Locate the cell with the specified text and output its (x, y) center coordinate. 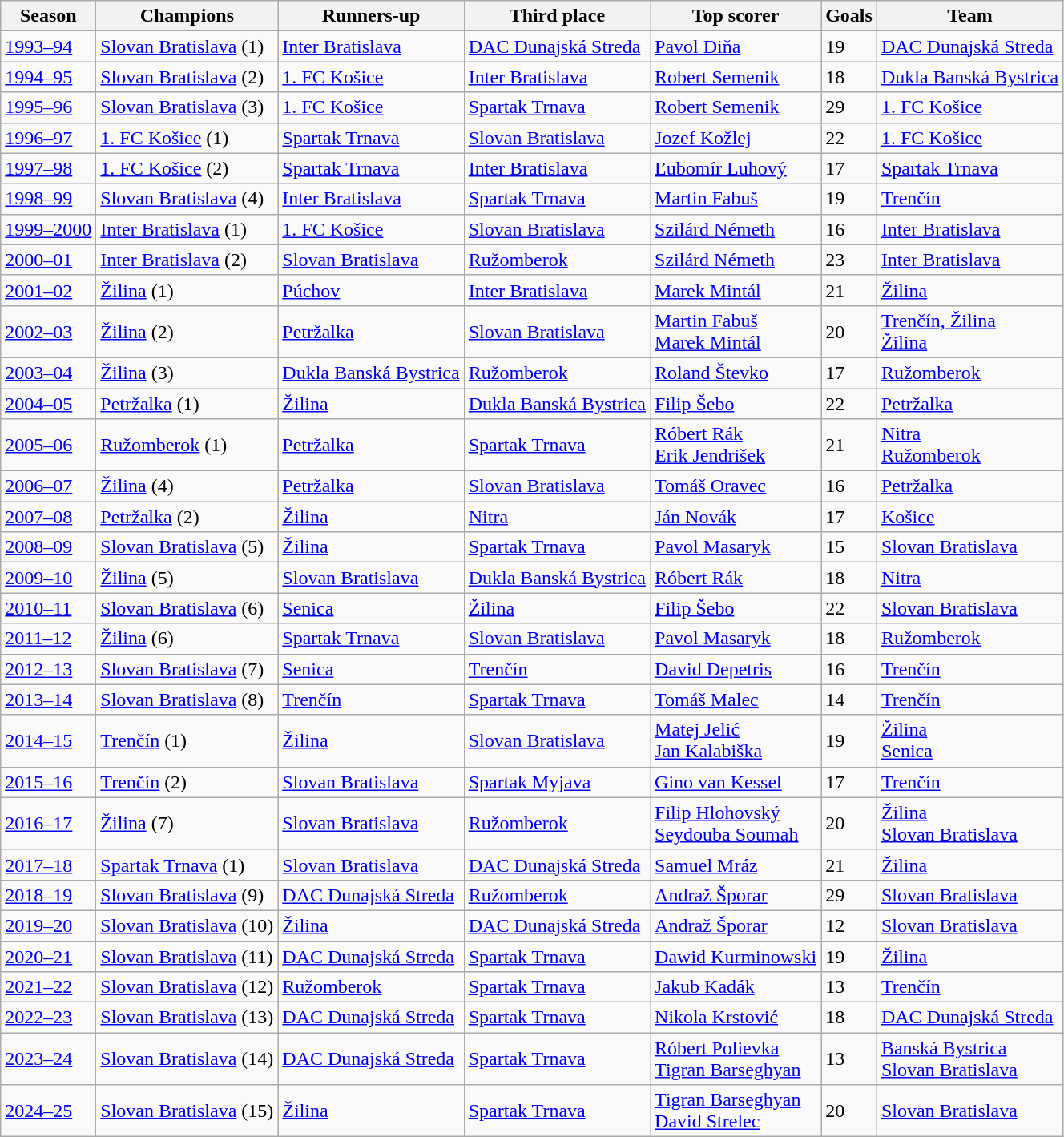
Slovan Bratislava (10) (187, 925)
2020–21 (48, 956)
2017–18 (48, 865)
Martin Fabuš (736, 199)
1993–94 (48, 46)
Top scorer (736, 16)
Roland Števko (736, 373)
1. FC Košice (2) (187, 168)
1997–98 (48, 168)
Runners-up (371, 16)
1999–2000 (48, 229)
Matej Jelić Jan Kalabiška (736, 740)
Slovan Bratislava (6) (187, 608)
Martin Fabuš Marek Mintál (736, 332)
2012–13 (48, 669)
Slovan Bratislava (12) (187, 987)
Pavol Diňa (736, 46)
David Depetris (736, 669)
Žilina (7) (187, 824)
1995–96 (48, 107)
Spartak Trnava (1) (187, 865)
Žilina (2) (187, 332)
Slovan Bratislava (13) (187, 1018)
Gino van Kessel (736, 782)
2011–12 (48, 639)
Inter Bratislava (1) (187, 229)
Slovan Bratislava (2) (187, 77)
2016–17 (48, 824)
Róbert Rák (736, 578)
Slovan Bratislava (7) (187, 669)
Trenčín, ŽilinaŽilina (969, 332)
12 (849, 925)
2014–15 (48, 740)
1996–97 (48, 138)
Filip Hlohovský Seydouba Soumah (736, 824)
2021–22 (48, 987)
2001–02 (48, 290)
Púchov (371, 290)
Season (48, 16)
Žilina (6) (187, 639)
2006–07 (48, 486)
2019–20 (48, 925)
1. FC Košice (1) (187, 138)
Tigran Barseghyan David Strelec (736, 1111)
15 (849, 547)
2009–10 (48, 578)
Róbert Rák Erik Jendrišek (736, 446)
Goals (849, 16)
Trenčín (1) (187, 740)
2000–01 (48, 260)
Slovan Bratislava (9) (187, 895)
Jozef Kožlej (736, 138)
2004–05 (48, 403)
Team (969, 16)
Róbert Polievka Tigran Barseghyan (736, 1059)
Petržalka (1) (187, 403)
Marek Mintál (736, 290)
Slovan Bratislava (8) (187, 700)
2013–14 (48, 700)
14 (849, 700)
Champions (187, 16)
NitraRužomberok (969, 446)
Dawid Kurminowski (736, 956)
Slovan Bratislava (15) (187, 1111)
Trenčín (2) (187, 782)
Žilina (1) (187, 290)
2010–11 (48, 608)
Slovan Bratislava (3) (187, 107)
Petržalka (2) (187, 517)
1994–95 (48, 77)
Nikola Krstović (736, 1018)
Ružomberok (1) (187, 446)
2005–06 (48, 446)
2023–24 (48, 1059)
Banská BystricaSlovan Bratislava (969, 1059)
Spartak Myjava (557, 782)
Košice (969, 517)
Tomáš Oravec (736, 486)
ŽilinaSenica (969, 740)
1998–99 (48, 199)
2002–03 (48, 332)
2007–08 (48, 517)
2022–23 (48, 1018)
2015–16 (48, 782)
Third place (557, 16)
Slovan Bratislava (14) (187, 1059)
2003–04 (48, 373)
Žilina (4) (187, 486)
Inter Bratislava (2) (187, 260)
2008–09 (48, 547)
Slovan Bratislava (4) (187, 199)
Slovan Bratislava (5) (187, 547)
Ján Novák (736, 517)
Samuel Mráz (736, 865)
Slovan Bratislava (1) (187, 46)
Slovan Bratislava (11) (187, 956)
ŽilinaSlovan Bratislava (969, 824)
Jakub Kadák (736, 987)
Ľubomír Luhový (736, 168)
2018–19 (48, 895)
23 (849, 260)
Žilina (5) (187, 578)
Žilina (3) (187, 373)
Tomáš Malec (736, 700)
2024–25 (48, 1111)
